Identify which cell holds the provided text, then report its [X, Y] central coordinate. 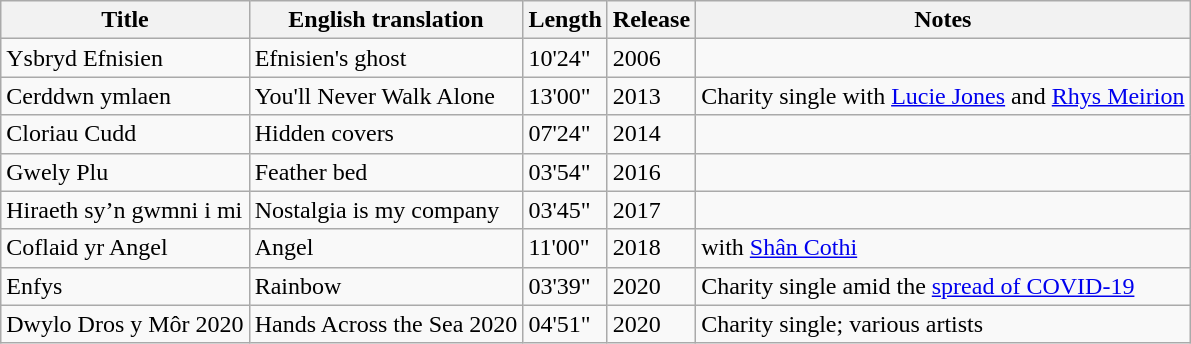
Notes [943, 20]
Feather bed [386, 172]
2017 [651, 210]
Nostalgia is my company [386, 210]
Cerddwn ymlaen [125, 96]
Enfys [125, 286]
with Shân Cothi [943, 248]
03'39" [565, 286]
2014 [651, 134]
04'51" [565, 324]
Cloriau Cudd [125, 134]
03'54" [565, 172]
Hiraeth sy’n gwmni i mi [125, 210]
You'll Never Walk Alone [386, 96]
13'00" [565, 96]
Release [651, 20]
Coflaid yr Angel [125, 248]
Charity single with Lucie Jones and Rhys Meirion [943, 96]
Dwylo Dros y Môr 2020 [125, 324]
Gwely Plu [125, 172]
Title [125, 20]
10'24" [565, 58]
2006 [651, 58]
Rainbow [386, 286]
Charity single amid the spread of COVID-19 [943, 286]
2016 [651, 172]
Angel [386, 248]
Length [565, 20]
Hidden covers [386, 134]
07'24" [565, 134]
2018 [651, 248]
2013 [651, 96]
Hands Across the Sea 2020 [386, 324]
Ysbryd Efnisien [125, 58]
Charity single; various artists [943, 324]
Efnisien's ghost [386, 58]
03'45" [565, 210]
11'00" [565, 248]
English translation [386, 20]
